Find where the given text appears and provide that cell's center as (x, y) coordinate. 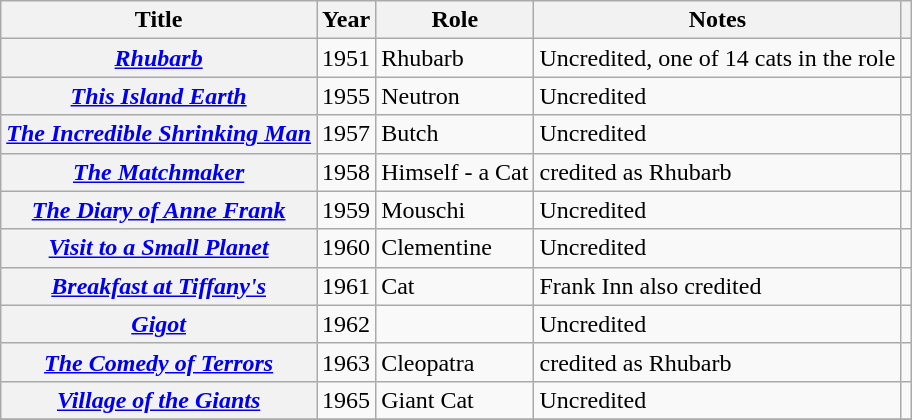
1958 (346, 172)
Visit to a Small Planet (159, 248)
Himself - a Cat (455, 172)
Neutron (455, 96)
1959 (346, 210)
Cleopatra (455, 362)
Notes (718, 20)
Role (455, 20)
Clementine (455, 248)
Village of the Giants (159, 400)
Mouschi (455, 210)
1965 (346, 400)
Title (159, 20)
Year (346, 20)
1951 (346, 58)
Gigot (159, 324)
Uncredited, one of 14 cats in the role (718, 58)
1962 (346, 324)
The Incredible Shrinking Man (159, 134)
The Comedy of Terrors (159, 362)
Butch (455, 134)
Frank Inn also credited (718, 286)
1955 (346, 96)
1957 (346, 134)
This Island Earth (159, 96)
The Diary of Anne Frank (159, 210)
Breakfast at Tiffany's (159, 286)
Giant Cat (455, 400)
The Matchmaker (159, 172)
Cat (455, 286)
1963 (346, 362)
1960 (346, 248)
1961 (346, 286)
